Scan for the cell matching the given text and deliver its (x, y) coordinate at center. 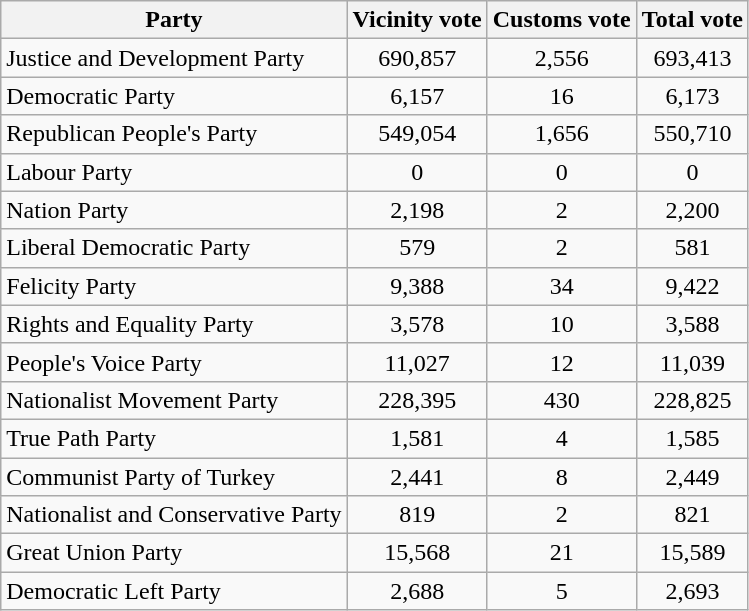
15,589 (692, 553)
549,054 (417, 134)
2,688 (417, 591)
16 (562, 96)
581 (692, 248)
Nationalist and Conservative Party (174, 515)
Party (174, 20)
1,656 (562, 134)
10 (562, 324)
4 (562, 438)
Customs vote (562, 20)
2,556 (562, 58)
Nation Party (174, 210)
8 (562, 477)
11,027 (417, 362)
Rights and Equality Party (174, 324)
Felicity Party (174, 286)
Great Union Party (174, 553)
693,413 (692, 58)
Republican People's Party (174, 134)
9,422 (692, 286)
9,388 (417, 286)
People's Voice Party (174, 362)
Nationalist Movement Party (174, 400)
Liberal Democratic Party (174, 248)
3,578 (417, 324)
5 (562, 591)
2,693 (692, 591)
690,857 (417, 58)
True Path Party (174, 438)
2,200 (692, 210)
228,825 (692, 400)
15,568 (417, 553)
Democratic Party (174, 96)
Communist Party of Turkey (174, 477)
430 (562, 400)
2,449 (692, 477)
819 (417, 515)
821 (692, 515)
21 (562, 553)
34 (562, 286)
Democratic Left Party (174, 591)
2,441 (417, 477)
3,588 (692, 324)
6,173 (692, 96)
Total vote (692, 20)
2,198 (417, 210)
11,039 (692, 362)
Vicinity vote (417, 20)
228,395 (417, 400)
6,157 (417, 96)
12 (562, 362)
550,710 (692, 134)
Labour Party (174, 172)
1,581 (417, 438)
Justice and Development Party (174, 58)
1,585 (692, 438)
579 (417, 248)
